Search for the cell housing the specified text and yield its [x, y] center coordinate. 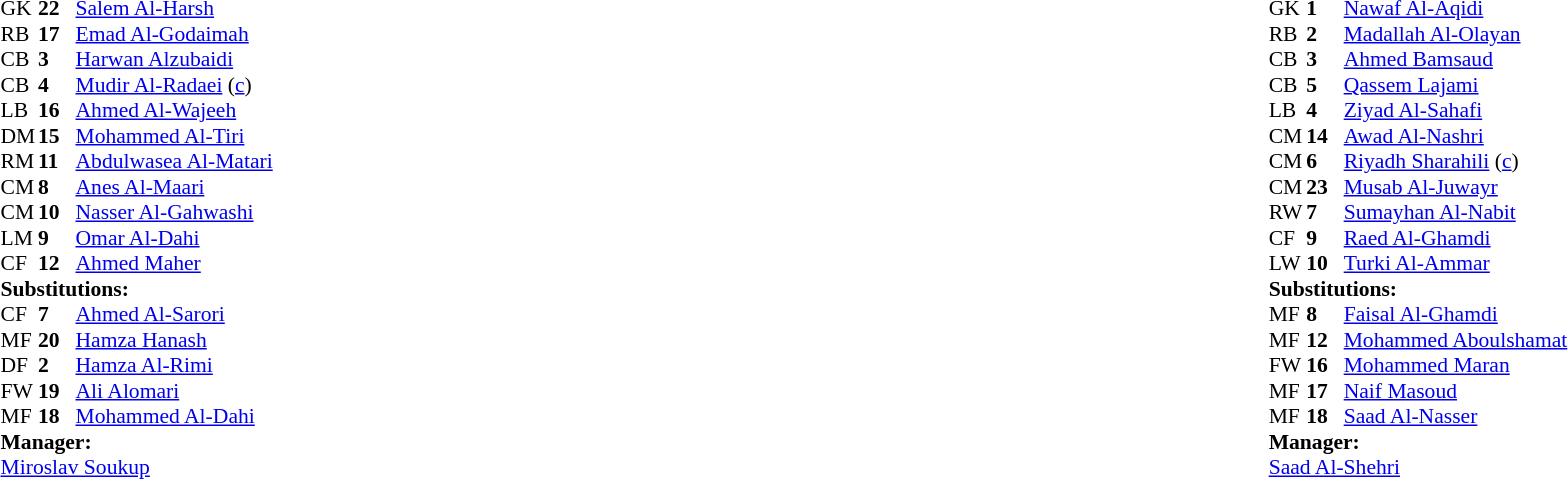
15 [57, 136]
Nasser Al-Gahwashi [174, 213]
23 [1325, 187]
Qassem Lajami [1456, 85]
Musab Al-Juwayr [1456, 187]
Ziyad Al-Sahafi [1456, 111]
Awad Al-Nashri [1456, 136]
6 [1325, 161]
Omar Al-Dahi [174, 238]
Mohammed Aboulshamat [1456, 340]
Riyadh Sharahili (c) [1456, 161]
Naif Masoud [1456, 391]
Ahmed Al-Wajeeh [174, 111]
RW [1288, 213]
Hamza Hanash [174, 340]
LM [19, 238]
Faisal Al-Ghamdi [1456, 315]
Ahmed Al-Sarori [174, 315]
Saad Al-Nasser [1456, 417]
Turki Al-Ammar [1456, 263]
11 [57, 161]
Emad Al-Godaimah [174, 34]
20 [57, 340]
Abdulwasea Al-Matari [174, 161]
Harwan Alzubaidi [174, 59]
RM [19, 161]
14 [1325, 136]
Mohammed Maran [1456, 365]
5 [1325, 85]
DF [19, 365]
Mudir Al-Radaei (c) [174, 85]
Ahmed Bamsaud [1456, 59]
Anes Al-Maari [174, 187]
Sumayhan Al-Nabit [1456, 213]
DM [19, 136]
Hamza Al-Rimi [174, 365]
Raed Al-Ghamdi [1456, 238]
Mohammed Al-Tiri [174, 136]
Ali Alomari [174, 391]
LW [1288, 263]
Ahmed Maher [174, 263]
19 [57, 391]
Madallah Al-Olayan [1456, 34]
Mohammed Al-Dahi [174, 417]
